Detect which cell encompasses the target text, then output its [x, y] center coordinate. 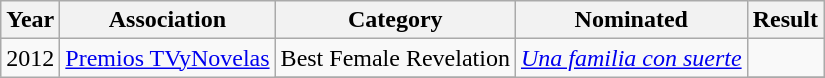
2012 [30, 58]
Association [168, 20]
Year [30, 20]
Una familia con suerte [631, 58]
Best Female Revelation [395, 58]
Result [785, 20]
Category [395, 20]
Premios TVyNovelas [168, 58]
Nominated [631, 20]
